Identify which cell holds the provided text, then report its [X, Y] central coordinate. 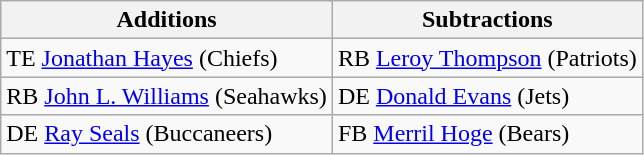
Additions [167, 20]
FB Merril Hoge (Bears) [487, 134]
RB John L. Williams (Seahawks) [167, 96]
TE Jonathan Hayes (Chiefs) [167, 58]
DE Ray Seals (Buccaneers) [167, 134]
DE Donald Evans (Jets) [487, 96]
RB Leroy Thompson (Patriots) [487, 58]
Subtractions [487, 20]
